Search for the cell housing the specified text and yield its [X, Y] center coordinate. 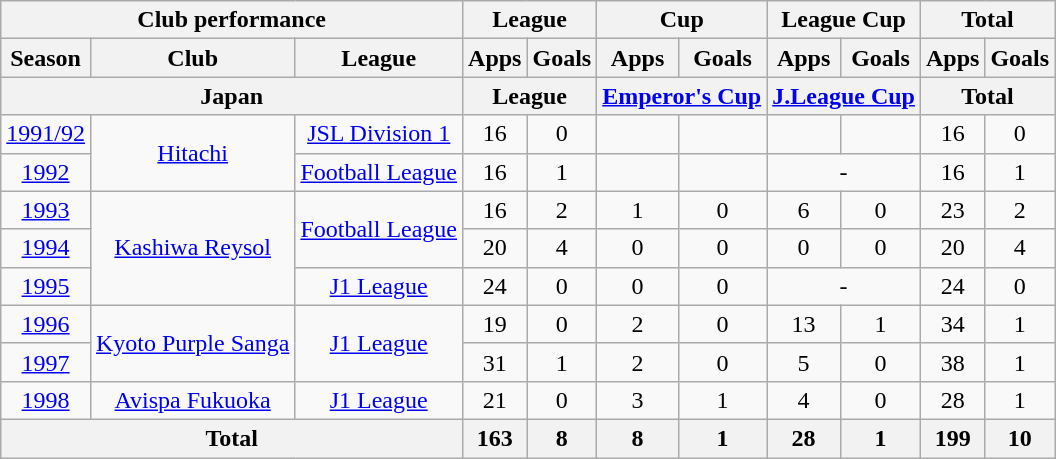
6 [804, 210]
Avispa Fukuoka [192, 400]
1991/92 [46, 134]
3 [638, 400]
Japan [232, 96]
199 [952, 438]
23 [952, 210]
1998 [46, 400]
10 [1020, 438]
1996 [46, 324]
163 [495, 438]
19 [495, 324]
League Cup [844, 20]
1997 [46, 362]
21 [495, 400]
31 [495, 362]
J.League Cup [844, 96]
13 [804, 324]
Season [46, 58]
1995 [46, 286]
JSL Division 1 [379, 134]
Kashiwa Reysol [192, 248]
34 [952, 324]
1994 [46, 248]
38 [952, 362]
Cup [682, 20]
1992 [46, 172]
5 [804, 362]
Hitachi [192, 153]
Club performance [232, 20]
Club [192, 58]
Emperor's Cup [682, 96]
Kyoto Purple Sanga [192, 343]
1993 [46, 210]
